Determine the (X, Y) coordinate at the center of the cell enclosing the given text.  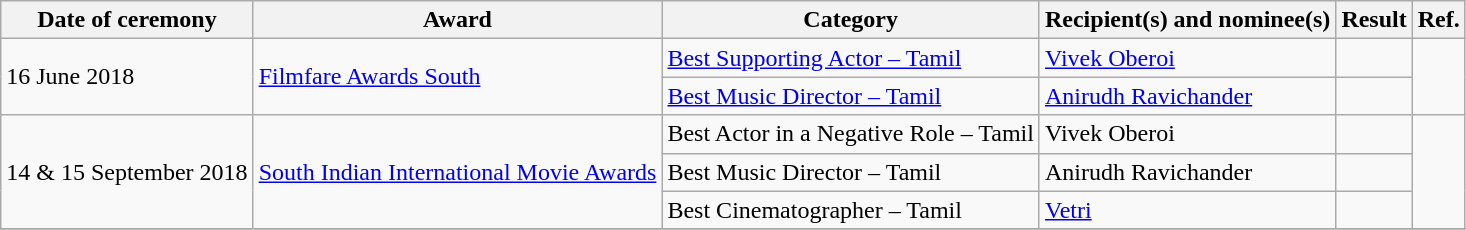
Best Cinematographer – Tamil (851, 210)
Filmfare Awards South (458, 77)
Vetri (1187, 210)
Result (1374, 20)
Category (851, 20)
Award (458, 20)
Date of ceremony (127, 20)
Recipient(s) and nominee(s) (1187, 20)
South Indian International Movie Awards (458, 172)
Best Supporting Actor – Tamil (851, 58)
Ref. (1438, 20)
Best Actor in a Negative Role – Tamil (851, 134)
14 & 15 September 2018 (127, 172)
16 June 2018 (127, 77)
